From the cell containing the given text, extract its center point as (x, y) coordinate. 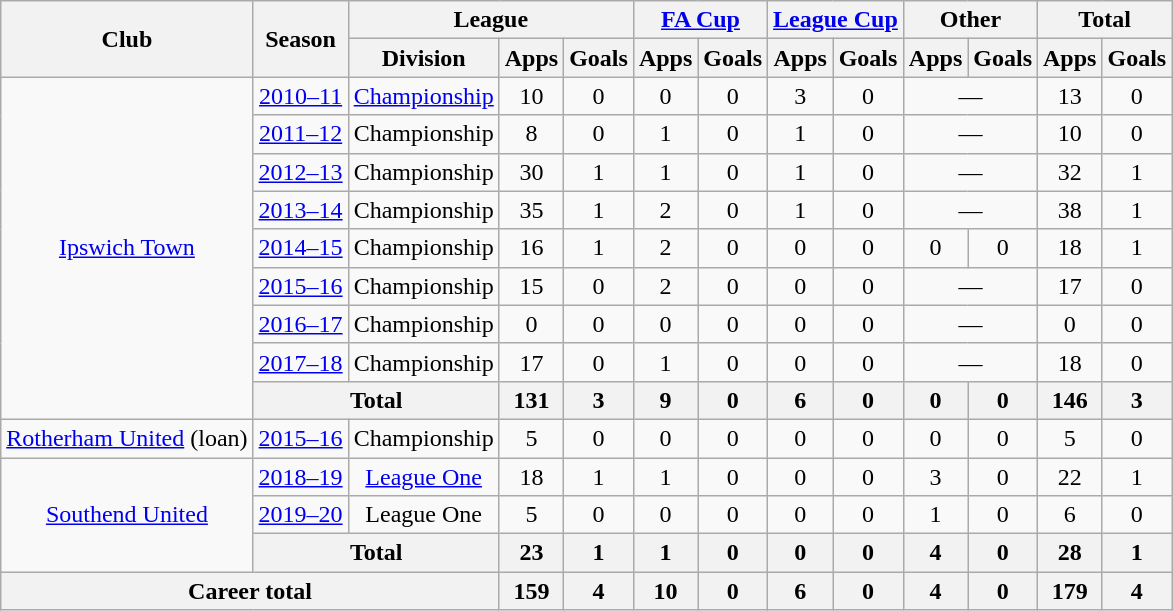
159 (531, 591)
2013–14 (300, 210)
League (490, 20)
2010–11 (300, 96)
Other (970, 20)
2014–15 (300, 248)
2018–19 (300, 477)
9 (665, 400)
Division (424, 58)
2011–12 (300, 134)
16 (531, 248)
28 (1070, 553)
2012–13 (300, 172)
38 (1070, 210)
FA Cup (700, 20)
22 (1070, 477)
Rotherham United (loan) (127, 438)
23 (531, 553)
131 (531, 400)
Career total (250, 591)
35 (531, 210)
2019–20 (300, 515)
2016–17 (300, 324)
8 (531, 134)
32 (1070, 172)
13 (1070, 96)
Southend United (127, 515)
146 (1070, 400)
2017–18 (300, 362)
Club (127, 39)
15 (531, 286)
Season (300, 39)
179 (1070, 591)
Ipswich Town (127, 248)
League Cup (836, 20)
30 (531, 172)
